Return (x, y) of the center of cell containing provided text 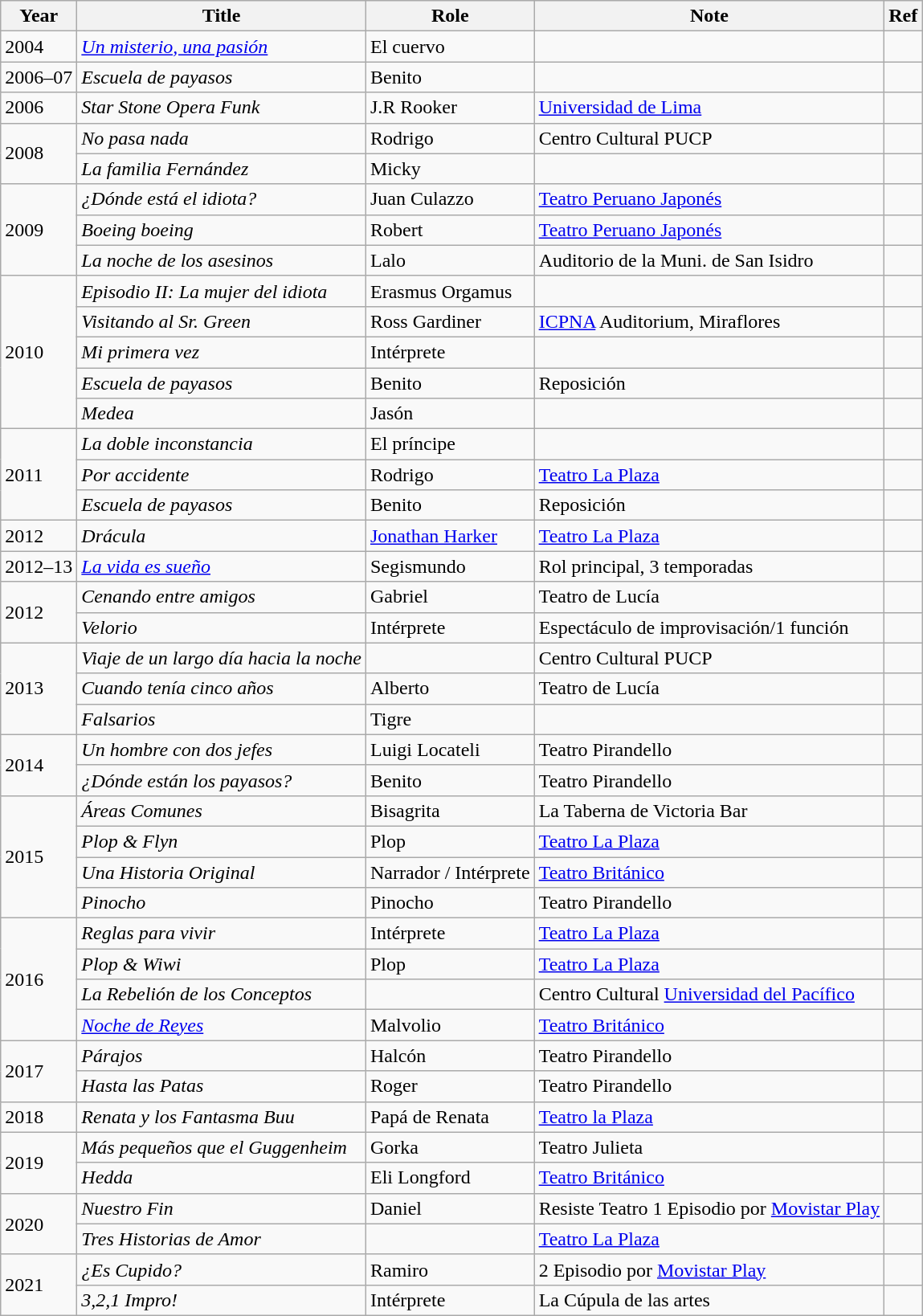
Role (450, 16)
ICPNA Auditorium, Miraflores (709, 321)
La Taberna de Victoria Bar (709, 811)
Rol principal, 3 temporadas (709, 566)
Áreas Comunes (222, 811)
2015 (39, 856)
Gabriel (450, 597)
Title (222, 16)
La vida es sueño (222, 566)
Plop & Wiwi (222, 964)
Jonathan Harker (450, 536)
2006–07 (39, 77)
Eli Longford (450, 1178)
Segismundo (450, 566)
Visitando al Sr. Green (222, 321)
Viaje de un largo día hacia la noche (222, 658)
2017 (39, 1071)
Roger (450, 1086)
Daniel (450, 1208)
Halcón (450, 1056)
Juan Culazzo (450, 199)
Ref (903, 16)
Auditorio de la Muni. de San Isidro (709, 260)
La doble inconstancia (222, 444)
Teatro la Plaza (709, 1117)
2 Episodio por Movistar Play (709, 1269)
Cuando tenía cinco años (222, 689)
Narrador / Intérprete (450, 872)
Robert (450, 230)
Espectáculo de improvisación/1 función (709, 627)
No pasa nada (222, 138)
Una Historia Original (222, 872)
¿Dónde están los payasos? (222, 780)
¿Dónde está el idiota? (222, 199)
Cenando entre amigos (222, 597)
2020 (39, 1224)
Reglas para vivir (222, 934)
2009 (39, 230)
2006 (39, 108)
J.R Rooker (450, 108)
Alberto (450, 689)
El príncipe (450, 444)
Tigre (450, 719)
Drácula (222, 536)
La Cúpula de las artes (709, 1300)
La Rebelión de los Conceptos (222, 995)
La noche de los asesinos (222, 260)
Luigi Locateli (450, 750)
2016 (39, 979)
Velorio (222, 627)
2021 (39, 1285)
Ross Gardiner (450, 321)
2019 (39, 1163)
Universidad de Lima (709, 108)
Plop & Flyn (222, 841)
2010 (39, 352)
Gorka (450, 1147)
La familia Fernández (222, 169)
Resiste Teatro 1 Episodio por Movistar Play (709, 1208)
2008 (39, 153)
Jasón (450, 414)
2011 (39, 475)
Erasmus Orgamus (450, 291)
Lalo (450, 260)
Por accidente (222, 475)
Un hombre con dos jefes (222, 750)
Nuestro Fin (222, 1208)
Year (39, 16)
Ramiro (450, 1269)
Star Stone Opera Funk (222, 108)
Tres Historias de Amor (222, 1239)
Bisagrita (450, 811)
2012–13 (39, 566)
Más pequeños que el Guggenheim (222, 1147)
¿Es Cupido? (222, 1269)
Malvolio (450, 1025)
Hedda (222, 1178)
Centro Cultural Universidad del Pacífico (709, 995)
2014 (39, 765)
Hasta las Patas (222, 1086)
Boeing boeing (222, 230)
Falsarios (222, 719)
Teatro Julieta (709, 1147)
Note (709, 16)
Un misterio, una pasión (222, 47)
Párajos (222, 1056)
Episodio II: La mujer del idiota (222, 291)
2004 (39, 47)
Mi primera vez (222, 352)
Noche de Reyes (222, 1025)
2013 (39, 689)
2018 (39, 1117)
Renata y los Fantasma Buu (222, 1117)
El cuervo (450, 47)
3,2,1 Impro! (222, 1300)
Medea (222, 414)
Papá de Renata (450, 1117)
Micky (450, 169)
